Provide the [X, Y] coordinate of the cell's center where the given text is located.  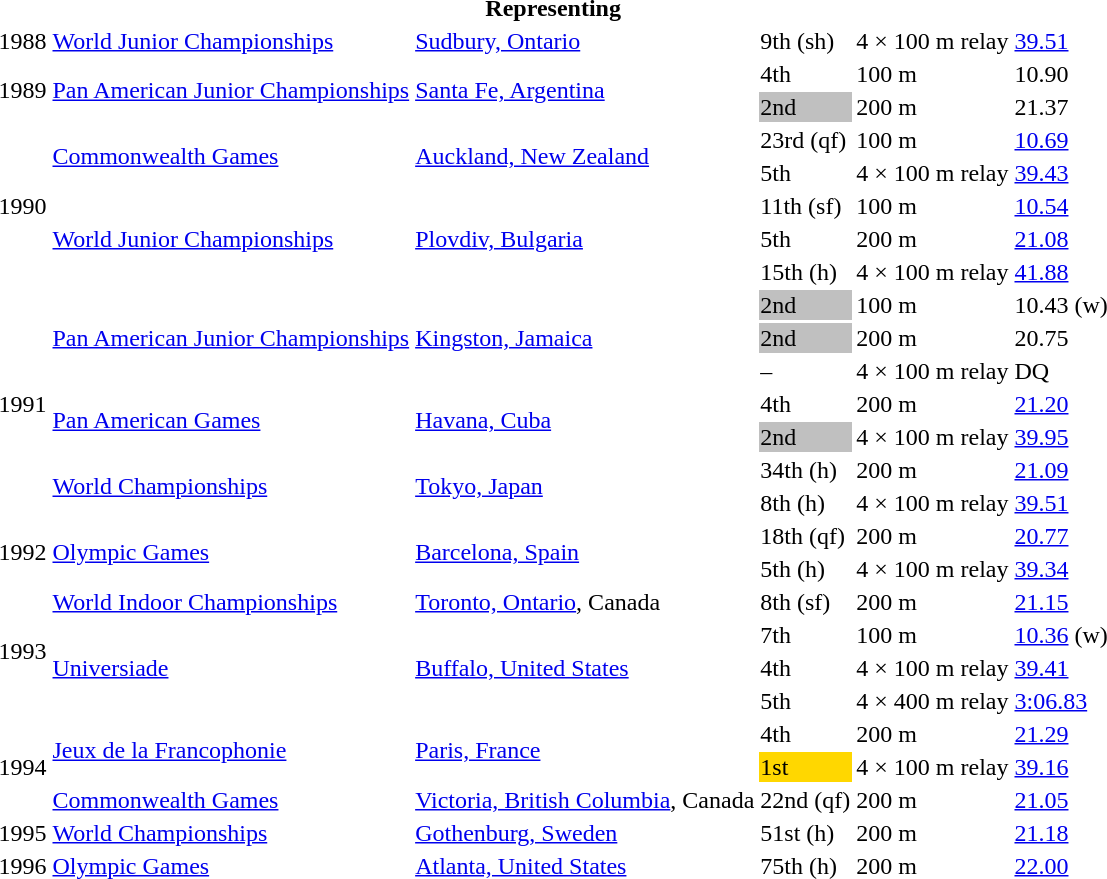
Barcelona, Spain [585, 552]
Gothenburg, Sweden [585, 833]
Pan American Games [231, 420]
Sudbury, Ontario [585, 41]
Olympic Games [231, 552]
8th (h) [806, 503]
Plovdiv, Bulgaria [585, 239]
– [806, 371]
9th (sh) [806, 41]
4 × 400 m relay [932, 701]
8th (sf) [806, 602]
Kingston, Jamaica [585, 338]
5th (h) [806, 569]
Jeux de la Francophonie [231, 750]
World Indoor Championships [231, 602]
Toronto, Ontario, Canada [585, 602]
7th [806, 635]
23rd (qf) [806, 140]
Santa Fe, Argentina [585, 90]
Tokyo, Japan [585, 486]
51st (h) [806, 833]
34th (h) [806, 470]
Paris, France [585, 750]
11th (sf) [806, 206]
22nd (qf) [806, 800]
Havana, Cuba [585, 420]
18th (qf) [806, 536]
Buffalo, United States [585, 668]
Auckland, New Zealand [585, 156]
15th (h) [806, 272]
Universiade [231, 668]
1st [806, 767]
Victoria, British Columbia, Canada [585, 800]
